Determine the [x, y] coordinate at the center of the cell enclosing the given text.  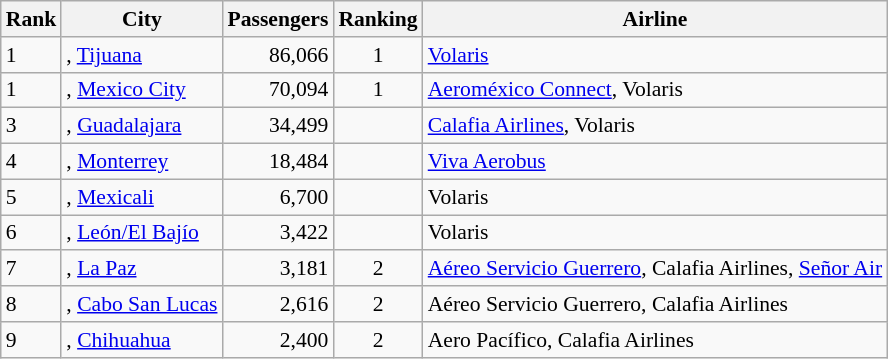
City [142, 19]
, La Paz [142, 269]
, Mexico City [142, 90]
Aero Pacífico, Calafia Airlines [656, 340]
, Cabo San Lucas [142, 304]
86,066 [278, 55]
70,094 [278, 90]
34,499 [278, 126]
3 [32, 126]
6 [32, 233]
Aéreo Servicio Guerrero, Calafia Airlines [656, 304]
Ranking [378, 19]
3,422 [278, 233]
2,616 [278, 304]
7 [32, 269]
, Mexicali [142, 197]
Viva Aerobus [656, 162]
18,484 [278, 162]
Passengers [278, 19]
3,181 [278, 269]
, Tijuana [142, 55]
Calafia Airlines, Volaris [656, 126]
, Chihuahua [142, 340]
9 [32, 340]
Rank [32, 19]
, Guadalajara [142, 126]
, León/El Bajío [142, 233]
Aeroméxico Connect, Volaris [656, 90]
5 [32, 197]
Aéreo Servicio Guerrero, Calafia Airlines, Señor Air [656, 269]
2,400 [278, 340]
Airline [656, 19]
6,700 [278, 197]
8 [32, 304]
4 [32, 162]
, Monterrey [142, 162]
